Pinpoint the cell where the given text exists, returning its (X, Y) midpoint coordinate. 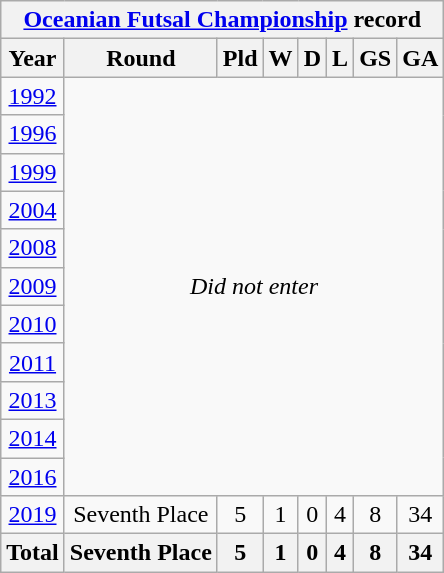
Round (140, 58)
L (340, 58)
2010 (33, 324)
1992 (33, 96)
2014 (33, 438)
Total (33, 553)
D (312, 58)
2019 (33, 515)
2008 (33, 248)
GA (420, 58)
1996 (33, 134)
2016 (33, 477)
GS (376, 58)
2011 (33, 362)
W (280, 58)
2004 (33, 210)
1999 (33, 172)
2013 (33, 400)
2009 (33, 286)
Did not enter (254, 286)
Year (33, 58)
Oceanian Futsal Championship record (222, 20)
Pld (240, 58)
